Provide the (x, y) coordinate of the cell's center where the given text is located.  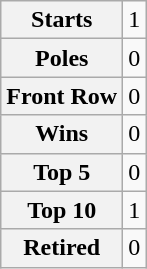
Retired (62, 248)
Front Row (62, 96)
Starts (62, 20)
Top 10 (62, 210)
Wins (62, 134)
Top 5 (62, 172)
Poles (62, 58)
